Identify which cell holds the provided text, then report its [x, y] central coordinate. 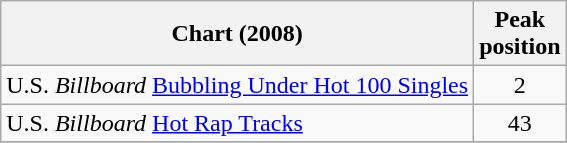
U.S. Billboard Bubbling Under Hot 100 Singles [238, 85]
Chart (2008) [238, 34]
Peakposition [520, 34]
2 [520, 85]
U.S. Billboard Hot Rap Tracks [238, 123]
43 [520, 123]
